Locate the cell with the specified text and output its [x, y] center coordinate. 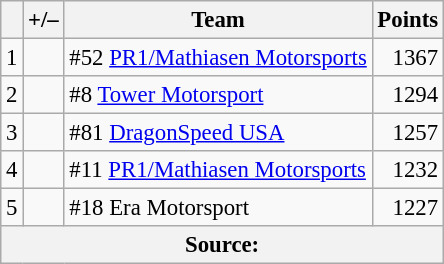
1227 [408, 208]
2 [12, 95]
3 [12, 133]
Points [408, 20]
4 [12, 170]
5 [12, 208]
1257 [408, 133]
#52 PR1/Mathiasen Motorsports [218, 58]
Team [218, 20]
+/– [44, 20]
Source: [222, 245]
1367 [408, 58]
1232 [408, 170]
#11 PR1/Mathiasen Motorsports [218, 170]
#18 Era Motorsport [218, 208]
1294 [408, 95]
1 [12, 58]
#81 DragonSpeed USA [218, 133]
#8 Tower Motorsport [218, 95]
